Determine the (X, Y) coordinate at the center of the cell enclosing the given text.  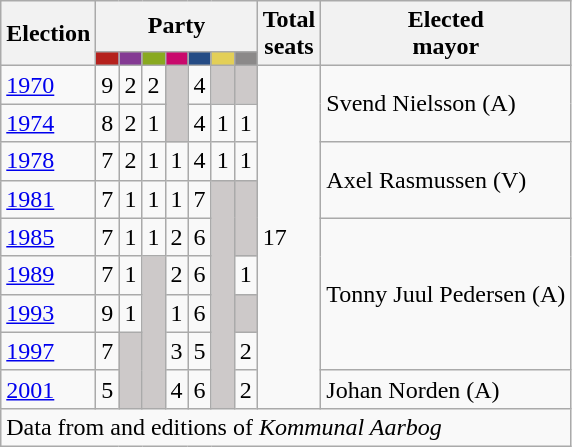
Electedmayor (446, 34)
1981 (48, 199)
Johan Norden (A) (446, 389)
Axel Rasmussen (V) (446, 180)
1993 (48, 313)
17 (289, 238)
1978 (48, 161)
1997 (48, 351)
Party (176, 26)
1989 (48, 275)
1970 (48, 85)
Election (48, 34)
8 (108, 123)
1985 (48, 237)
2001 (48, 389)
Totalseats (289, 34)
Tonny Juul Pedersen (A) (446, 294)
Svend Nielsson (A) (446, 104)
1974 (48, 123)
3 (176, 351)
Data from and editions of Kommunal Aarbog (286, 427)
